Return [x, y] of the center of cell containing provided text 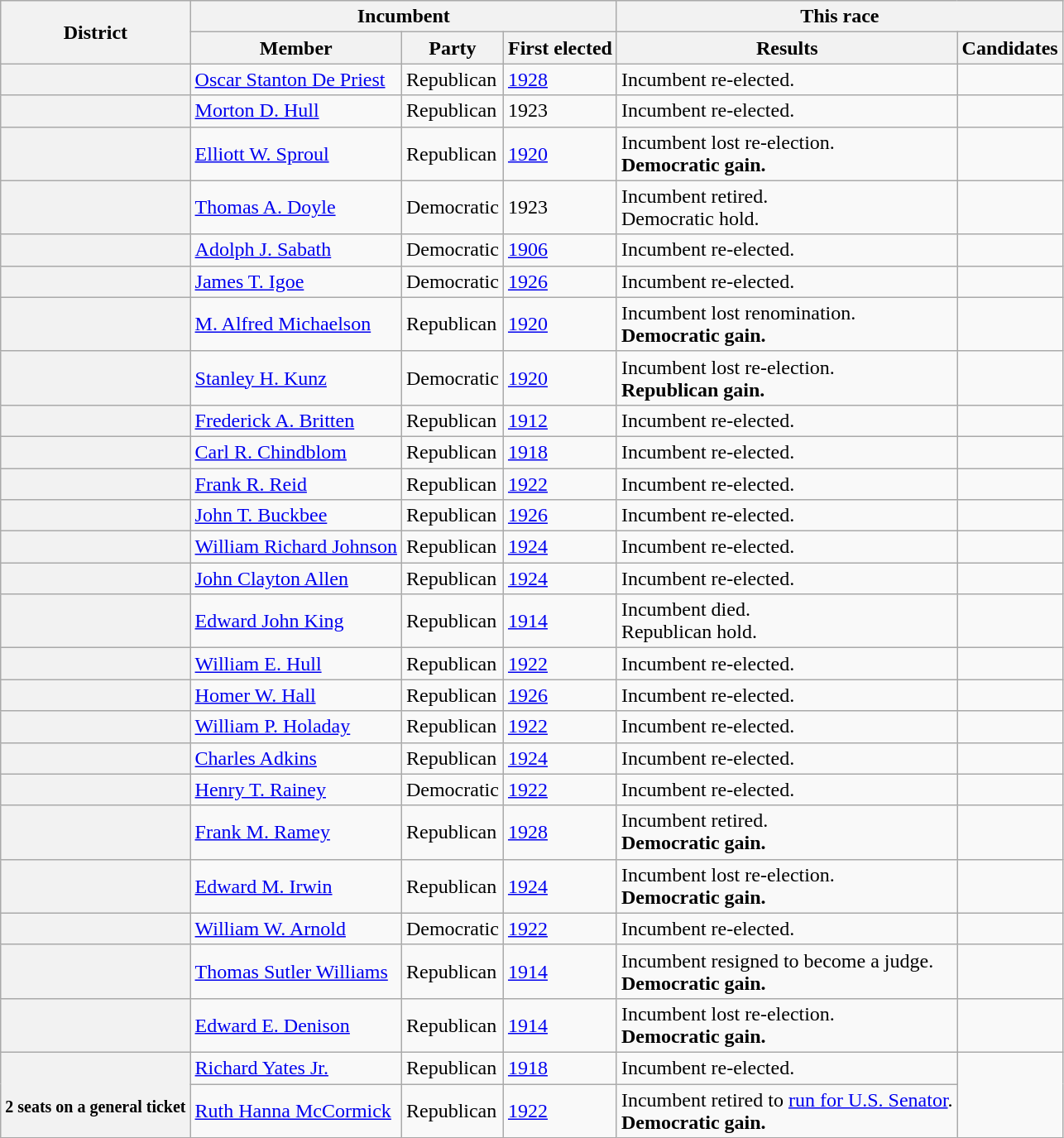
Oscar Stanton De Priest [296, 79]
1906 [559, 250]
William Richard Johnson [296, 547]
District [96, 32]
Henry T. Rainey [296, 790]
Stanley H. Kunz [296, 377]
Carl R. Chindblom [296, 452]
Results [787, 48]
Adolph J. Sabath [296, 250]
William P. Holaday [296, 727]
William E. Hull [296, 664]
Frank M. Ramey [296, 833]
Member [296, 48]
Edward John King [296, 621]
James T. Igoe [296, 281]
William W. Arnold [296, 929]
John Clayton Allen [296, 579]
Incumbent died.Republican hold. [787, 621]
2 seats on a general ticket [96, 1094]
Incumbent retired.Democratic hold. [787, 207]
Thomas Sutler Williams [296, 972]
Frank R. Reid [296, 484]
This race [839, 17]
Charles Adkins [296, 758]
Edward E. Denison [296, 1025]
Incumbent retired to run for U.S. Senator.Democratic gain. [787, 1111]
Edward M. Irwin [296, 886]
Frederick A. Britten [296, 420]
1912 [559, 420]
Elliott W. Sproul [296, 154]
Ruth Hanna McCormick [296, 1111]
Incumbent [404, 17]
Incumbent retired.Democratic gain. [787, 833]
Morton D. Hull [296, 111]
Incumbent lost re-election.Republican gain. [787, 377]
Richard Yates Jr. [296, 1068]
John T. Buckbee [296, 516]
Thomas A. Doyle [296, 207]
Candidates [1009, 48]
Homer W. Hall [296, 695]
Incumbent lost renomination.Democratic gain. [787, 324]
Incumbent resigned to become a judge.Democratic gain. [787, 972]
Party [452, 48]
First elected [559, 48]
M. Alfred Michaelson [296, 324]
